From the cell containing the given text, extract its center point as (X, Y) coordinate. 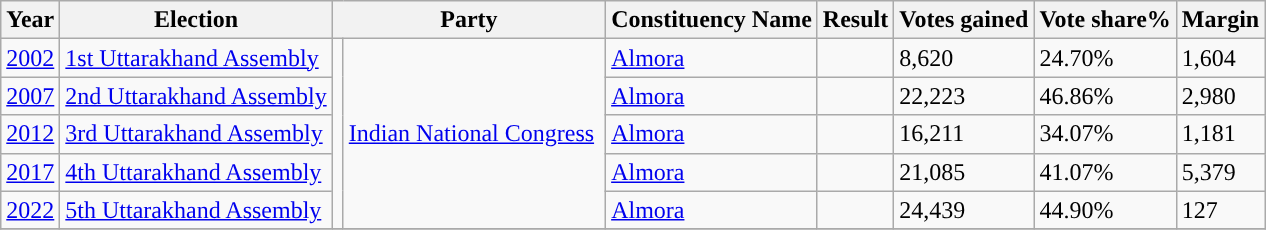
Indian National Congress (474, 134)
24.70% (1105, 58)
1,181 (1220, 134)
2022 (30, 210)
8,620 (964, 58)
Year (30, 20)
46.86% (1105, 96)
16,211 (964, 134)
1st Uttarakhand Assembly (196, 58)
21,085 (964, 172)
Result (855, 20)
41.07% (1105, 172)
4th Uttarakhand Assembly (196, 172)
24,439 (964, 210)
5,379 (1220, 172)
22,223 (964, 96)
2012 (30, 134)
Constituency Name (712, 20)
2002 (30, 58)
3rd Uttarakhand Assembly (196, 134)
Vote share% (1105, 20)
2017 (30, 172)
5th Uttarakhand Assembly (196, 210)
2007 (30, 96)
Election (196, 20)
Party (468, 20)
Margin (1220, 20)
44.90% (1105, 210)
Votes gained (964, 20)
34.07% (1105, 134)
2nd Uttarakhand Assembly (196, 96)
1,604 (1220, 58)
127 (1220, 210)
2,980 (1220, 96)
